Determine the (X, Y) coordinate at the center of the cell enclosing the given text.  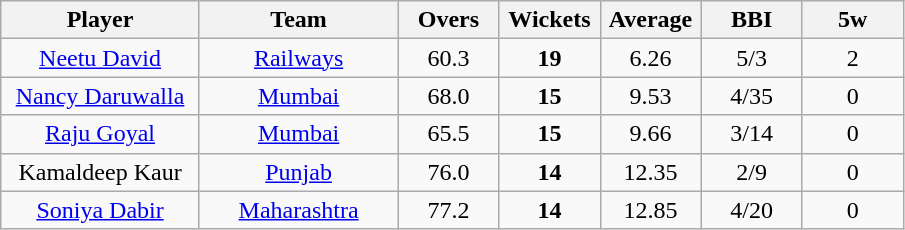
2/9 (752, 172)
65.5 (448, 134)
Average (650, 20)
Neetu David (100, 58)
Overs (448, 20)
Raju Goyal (100, 134)
9.53 (650, 96)
Team (298, 20)
12.85 (650, 210)
5/3 (752, 58)
Nancy Daruwalla (100, 96)
Railways (298, 58)
19 (550, 58)
6.26 (650, 58)
68.0 (448, 96)
Wickets (550, 20)
77.2 (448, 210)
5w (852, 20)
BBI (752, 20)
60.3 (448, 58)
Player (100, 20)
Soniya Dabir (100, 210)
9.66 (650, 134)
3/14 (752, 134)
Punjab (298, 172)
12.35 (650, 172)
Maharashtra (298, 210)
4/20 (752, 210)
76.0 (448, 172)
Kamaldeep Kaur (100, 172)
2 (852, 58)
4/35 (752, 96)
